Identify which cell holds the provided text, then report its [x, y] central coordinate. 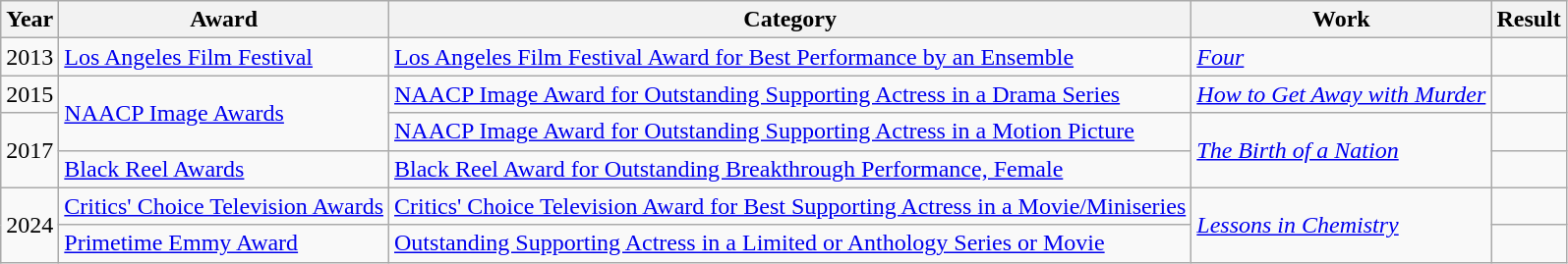
Los Angeles Film Festival [224, 57]
NAACP Image Awards [224, 113]
Black Reel Award for Outstanding Breakthrough Performance, Female [790, 169]
The Birth of a Nation [1341, 150]
NAACP Image Award for Outstanding Supporting Actress in a Drama Series [790, 94]
Category [790, 20]
2024 [29, 225]
Award [224, 20]
2015 [29, 94]
Primetime Emmy Award [224, 243]
How to Get Away with Murder [1341, 94]
Critics' Choice Television Awards [224, 206]
Work [1341, 20]
NAACP Image Award for Outstanding Supporting Actress in a Motion Picture [790, 132]
Black Reel Awards [224, 169]
Result [1529, 20]
Outstanding Supporting Actress in a Limited or Anthology Series or Movie [790, 243]
2013 [29, 57]
Four [1341, 57]
Year [29, 20]
Critics' Choice Television Award for Best Supporting Actress in a Movie/Miniseries [790, 206]
Lessons in Chemistry [1341, 225]
Los Angeles Film Festival Award for Best Performance by an Ensemble [790, 57]
2017 [29, 150]
